Provide the [x, y] coordinate of the cell's center where the given text is located.  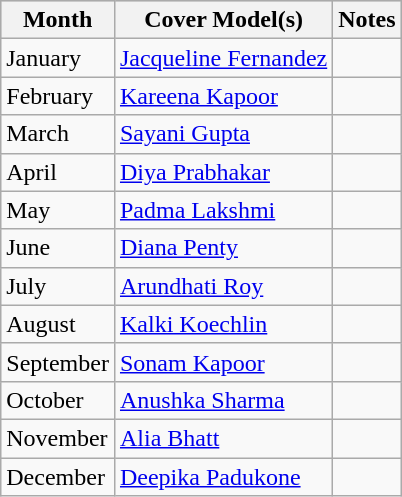
Month [58, 20]
June [58, 248]
Alia Bhatt [223, 438]
Arundhati Roy [223, 286]
August [58, 324]
February [58, 96]
Anushka Sharma [223, 400]
Notes [367, 20]
November [58, 438]
Padma Lakshmi [223, 210]
April [58, 172]
Kalki Koechlin [223, 324]
Sonam Kapoor [223, 362]
May [58, 210]
Diana Penty [223, 248]
March [58, 134]
September [58, 362]
Cover Model(s) [223, 20]
Sayani Gupta [223, 134]
Deepika Padukone [223, 477]
July [58, 286]
October [58, 400]
Kareena Kapoor [223, 96]
December [58, 477]
Jacqueline Fernandez [223, 58]
January [58, 58]
Diya Prabhakar [223, 172]
